Output the [x, y] coordinate of the center of the cell containing the given text.  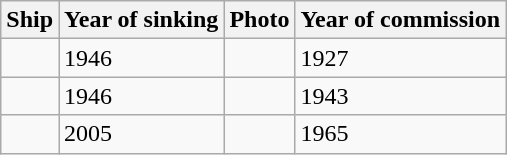
Year of sinking [142, 20]
Ship [30, 20]
Year of commission [400, 20]
1965 [400, 134]
1943 [400, 96]
Photo [260, 20]
1927 [400, 58]
2005 [142, 134]
